Determine the [x, y] coordinate at the center of the cell enclosing the given text.  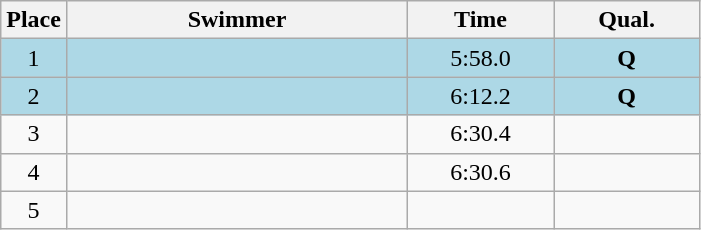
2 [34, 96]
6:30.6 [481, 172]
Place [34, 20]
5:58.0 [481, 58]
6:30.4 [481, 134]
Time [481, 20]
3 [34, 134]
Swimmer [236, 20]
1 [34, 58]
6:12.2 [481, 96]
4 [34, 172]
5 [34, 210]
Qual. [627, 20]
